Return the [x, y] coordinate for the center point of the cell that contains the specified text.  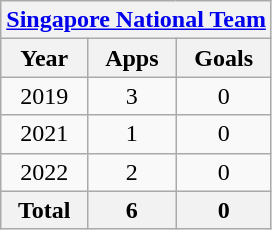
Total [44, 210]
2022 [44, 172]
2019 [44, 96]
Year [44, 58]
6 [132, 210]
Apps [132, 58]
2021 [44, 134]
1 [132, 134]
2 [132, 172]
Goals [224, 58]
Singapore National Team [136, 20]
3 [132, 96]
